Provide the [x, y] coordinate of the cell's center where the given text is located.  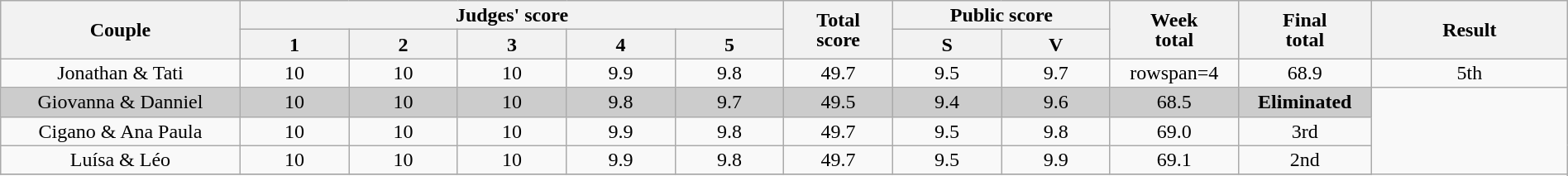
Totalscore [839, 30]
2nd [1305, 160]
4 [621, 45]
5th [1469, 73]
Couple [121, 30]
Judges' score [512, 15]
Finaltotal [1305, 30]
Result [1469, 30]
9.6 [1056, 102]
Cigano & Ana Paula [121, 131]
1 [294, 45]
rowspan=4 [1174, 73]
3rd [1305, 131]
Jonathan & Tati [121, 73]
49.5 [839, 102]
Weektotal [1174, 30]
S [947, 45]
9.4 [947, 102]
Eliminated [1305, 102]
2 [404, 45]
V [1056, 45]
69.1 [1174, 160]
Luísa & Léo [121, 160]
69.0 [1174, 131]
68.9 [1305, 73]
Giovanna & Danniel [121, 102]
68.5 [1174, 102]
Public score [1001, 15]
3 [512, 45]
5 [729, 45]
